Extract the [X, Y] coordinate from the center of the cell holding the provided text.  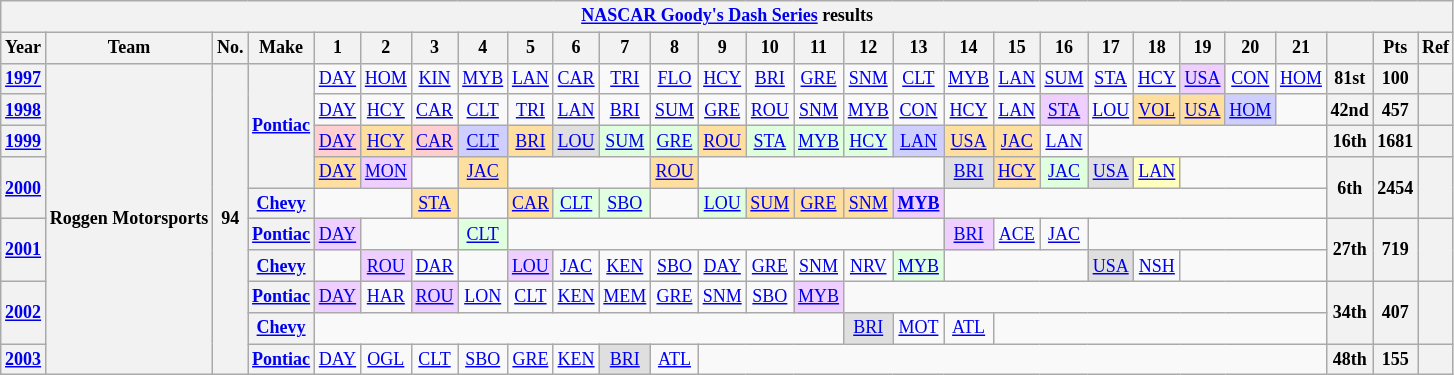
48th [1350, 360]
6th [1350, 188]
34th [1350, 312]
MON [386, 172]
MEM [625, 296]
14 [969, 48]
KIN [434, 78]
FLO [675, 78]
17 [1111, 48]
No. [230, 48]
1997 [24, 78]
1681 [1396, 140]
100 [1396, 78]
16th [1350, 140]
27th [1350, 250]
2003 [24, 360]
2454 [1396, 188]
NASCAR Goody's Dash Series results [728, 16]
6 [576, 48]
21 [1302, 48]
2001 [24, 250]
15 [1016, 48]
42nd [1350, 110]
81st [1350, 78]
2 [386, 48]
Year [24, 48]
HAR [386, 296]
13 [918, 48]
1 [337, 48]
1998 [24, 110]
OGL [386, 360]
2002 [24, 312]
2000 [24, 188]
94 [230, 219]
18 [1158, 48]
LON [483, 296]
9 [722, 48]
719 [1396, 250]
Roggen Motorsports [128, 219]
5 [531, 48]
457 [1396, 110]
1999 [24, 140]
155 [1396, 360]
19 [1202, 48]
3 [434, 48]
16 [1064, 48]
7 [625, 48]
10 [770, 48]
Team [128, 48]
20 [1250, 48]
Make [282, 48]
4 [483, 48]
NSH [1158, 266]
ACE [1016, 234]
11 [819, 48]
MOT [918, 328]
NRV [868, 266]
Ref [1436, 48]
407 [1396, 312]
12 [868, 48]
8 [675, 48]
Pts [1396, 48]
DAR [434, 266]
VOL [1158, 110]
